Search for the cell housing the specified text and yield its (x, y) center coordinate. 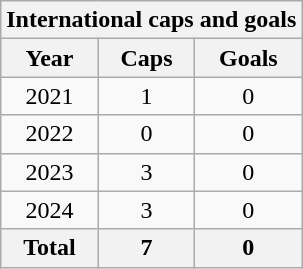
2024 (50, 210)
1 (146, 96)
Total (50, 248)
2022 (50, 134)
Caps (146, 58)
International caps and goals (152, 20)
7 (146, 248)
Goals (248, 58)
2021 (50, 96)
Year (50, 58)
2023 (50, 172)
